For the text-containing cell, return its midpoint in [X, Y] coordinate format. 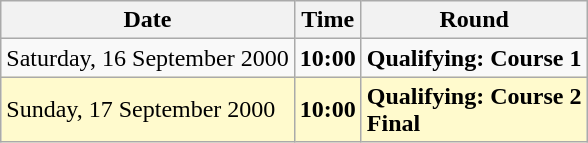
Time [328, 20]
Round [474, 20]
Qualifying: Course 1 [474, 58]
Date [148, 20]
Sunday, 17 September 2000 [148, 110]
Qualifying: Course 2Final [474, 110]
Saturday, 16 September 2000 [148, 58]
